Scan for the cell matching the given text and deliver its (x, y) coordinate at center. 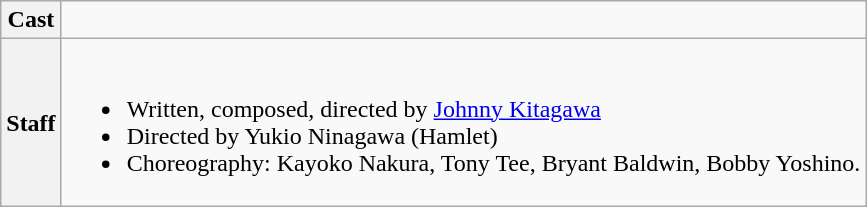
Staff (31, 122)
Cast (31, 20)
